Return the [x, y] coordinate for the center point of the cell that contains the specified text.  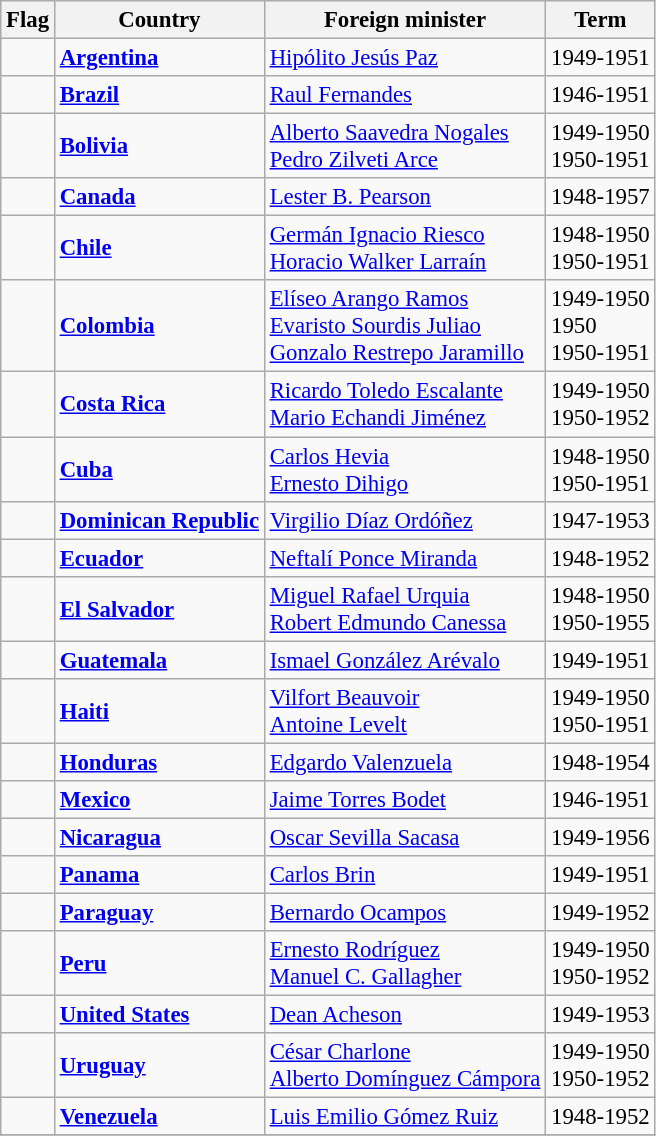
Ricardo Toledo EscalanteMario Echandi Jiménez [404, 404]
Venezuela [159, 1117]
Chile [159, 248]
Vilfort BeauvoirAntoine Levelt [404, 712]
Flag [28, 20]
Honduras [159, 762]
Ismael González Arévalo [404, 660]
Term [600, 20]
1948-1954 [600, 762]
Elíseo Arango RamosEvaristo Sourdis JuliaoGonzalo Restrepo Jaramillo [404, 326]
Panama [159, 875]
César CharloneAlberto Domínguez Cámpora [404, 1066]
Carlos Brin [404, 875]
Carlos HeviaErnesto Dihigo [404, 470]
Dominican Republic [159, 520]
Raul Fernandes [404, 95]
Paraguay [159, 913]
Costa Rica [159, 404]
Foreign minister [404, 20]
1949-195019501950-1951 [600, 326]
Canada [159, 197]
Jaime Torres Bodet [404, 800]
1948-1957 [600, 197]
1949-1953 [600, 1015]
Germán Ignacio RiescoHoracio Walker Larraín [404, 248]
Mexico [159, 800]
Guatemala [159, 660]
Luis Emilio Gómez Ruiz [404, 1117]
1948-19501950-1955 [600, 608]
Oscar Sevilla Sacasa [404, 837]
Haiti [159, 712]
Brazil [159, 95]
Hipólito Jesús Paz [404, 58]
Dean Acheson [404, 1015]
Argentina [159, 58]
Nicaragua [159, 837]
Bolivia [159, 146]
Virgilio Díaz Ordóñez [404, 520]
Edgardo Valenzuela [404, 762]
Country [159, 20]
Bernardo Ocampos [404, 913]
United States [159, 1015]
Lester B. Pearson [404, 197]
1949-1952 [600, 913]
El Salvador [159, 608]
Neftalí Ponce Miranda [404, 558]
Peru [159, 964]
1949-1956 [600, 837]
Ernesto RodríguezManuel C. Gallagher [404, 964]
Alberto Saavedra NogalesPedro Zilveti Arce [404, 146]
Cuba [159, 470]
Colombia [159, 326]
Ecuador [159, 558]
Miguel Rafael UrquiaRobert Edmundo Canessa [404, 608]
Uruguay [159, 1066]
1947-1953 [600, 520]
